Extract the [x, y] coordinate from the center of the cell holding the provided text.  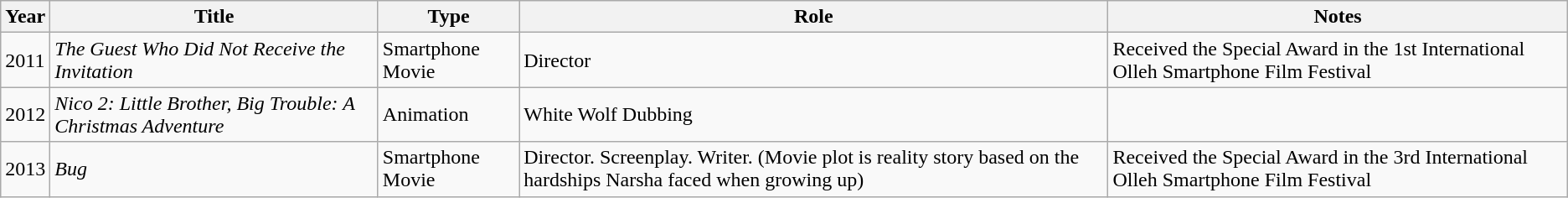
Nico 2: Little Brother, Big Trouble: A Christmas Adventure [214, 114]
Year [25, 17]
2013 [25, 169]
White Wolf Dubbing [814, 114]
The Guest Who Did Not Receive the Invitation [214, 60]
2011 [25, 60]
Bug [214, 169]
Type [448, 17]
Director. Screenplay. Writer. (Movie plot is reality story based on the hardships Narsha faced when growing up) [814, 169]
Received the Special Award in the 1st International Olleh Smartphone Film Festival [1338, 60]
Animation [448, 114]
Role [814, 17]
2012 [25, 114]
Director [814, 60]
Notes [1338, 17]
Title [214, 17]
Received the Special Award in the 3rd International Olleh Smartphone Film Festival [1338, 169]
